Output the (x, y) coordinate of the center of the cell containing the given text.  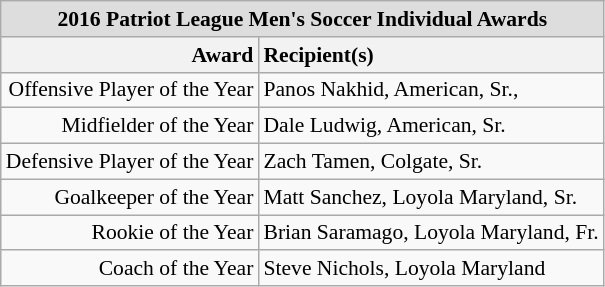
Steve Nichols, Loyola Maryland (430, 269)
Recipient(s) (430, 55)
Matt Sanchez, Loyola Maryland, Sr. (430, 197)
2016 Patriot League Men's Soccer Individual Awards (302, 19)
Offensive Player of the Year (130, 90)
Midfielder of the Year (130, 126)
Goalkeeper of the Year (130, 197)
Brian Saramago, Loyola Maryland, Fr. (430, 233)
Panos Nakhid, American, Sr., (430, 90)
Rookie of the Year (130, 233)
Coach of the Year (130, 269)
Award (130, 55)
Defensive Player of the Year (130, 162)
Zach Tamen, Colgate, Sr. (430, 162)
Dale Ludwig, American, Sr. (430, 126)
